Output the (x, y) coordinate of the center of the cell containing the given text.  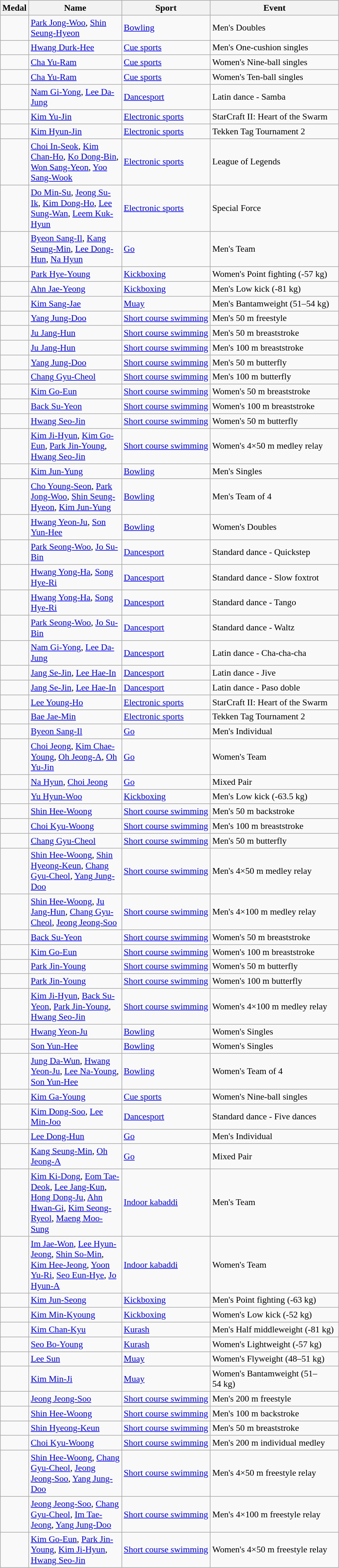
Kang Seung-Min, Oh Jeong-A (75, 1157)
Men's 4×50 m medley relay (275, 871)
Women's Low kick (-52 kg) (275, 1315)
Standard dance - Quickstep (275, 552)
Yu Hyun-Woo (75, 797)
Women's Ten-ball singles (275, 77)
Women's 4×50 m medley relay (275, 447)
Men's Low kick (-81 kg) (275, 289)
Kim Ji-Hyun, Kim Go-Eun, Park Jin-Young, Hwang Seo-Jin (75, 447)
Seo Bo-Young (75, 1344)
Choi In-Seok, Kim Chan-Ho, Ko Dong-Bin, Won Sang-Yeon, Yoo Sang-Wook (75, 162)
Kim Dong-Soo, Lee Min-Joo (75, 1116)
Men's Point fighting (-63 kg) (275, 1300)
Latin dance - Samba (275, 97)
Sport (166, 8)
Lee Dong-Hun (75, 1137)
Hwang Yeon-Ju (75, 1032)
Bae Jae-Min (75, 717)
Men's 4×100 m freestyle relay (275, 1514)
Hwang Seo-Jin (75, 421)
Jeong Jeong-Soo (75, 1399)
Im Jae-Won, Lee Hyun-Jeong, Shin So-Min, Kim Hee-Jeong, Yoon Yu-Ri, Seo Eun-Hye, Jo Hyun-A (75, 1265)
Na Hyun, Choi Jeong (75, 782)
Kim Min-Ji (75, 1379)
Standard dance - Five dances (275, 1116)
Ahn Jae-Yeong (75, 289)
Men's Singles (275, 472)
Kim Yu-Jin (75, 117)
Jung Da-Wun, Hwang Yeon-Ju, Lee Na-Young, Son Yun-Hee (75, 1072)
Shin Hee-Woong, Shin Hyeong-Keun, Chang Gyu-Cheol, Yang Jung-Doo (75, 871)
Hwang Yeon-Ju, Son Yun-Hee (75, 527)
Men's One-cushion singles (275, 48)
Men's 200 m individual medley (275, 1443)
Shin Hee-Woong, Ju Jang-Hun, Chang Gyu-Cheol, Jeong Jeong-Soo (75, 912)
Lee Sun (75, 1359)
Kim Ga-Young (75, 1097)
League of Legends (275, 162)
Cho Young-Seon, Park Jong-Woo, Shin Seung-Hyeon, Kim Jun-Yung (75, 497)
Latin dance - Paso doble (275, 688)
Women's Bantamweight (51–54 kg) (275, 1379)
Choi Jeong, Kim Chae-Young, Oh Jeong-A, Oh Yu-Jin (75, 757)
Men's 4×50 m freestyle relay (275, 1473)
Kim Chan-Kyu (75, 1330)
Women's 4×100 m medley relay (275, 1007)
Byeon Sang-Il, Kang Seung-Min, Lee Dong-Hun, Na Hyun (75, 249)
Shin Hee-Woong, Chang Gyu-Cheol, Jeong Jeong-Soo, Yang Jung-Doo (75, 1473)
Hwang Durk-Hee (75, 48)
Women's Team of 4 (275, 1072)
Byeon Sang-Il (75, 732)
Men's Team of 4 (275, 497)
Women's 4×50 m freestyle relay (275, 1550)
Event (275, 8)
Name (75, 8)
Special Force (275, 208)
Kim Jun-Yung (75, 472)
Men's Low kick (-63.5 kg) (275, 797)
Shin Hyeong-Keun (75, 1428)
Son Yun-Hee (75, 1046)
Standard dance - Slow foxtrot (275, 578)
Men's Half middleweight (-81 kg) (275, 1330)
Lee Young-Ho (75, 702)
Kim Hyun-Jin (75, 132)
Men's 50 m backstroke (275, 812)
Park Jong-Woo, Shin Seung-Hyeon (75, 28)
Jeong Jeong-Soo, Chang Gyu-Cheol, Im Tae-Jeong, Yang Jung-Doo (75, 1514)
Men's 100 m backstroke (275, 1414)
Men's Bantamweight (51–54 kg) (275, 304)
Women's Flyweight (48–51 kg) (275, 1359)
Men's 50 m freestyle (275, 318)
Kim Ki-Dong, Eom Tae-Deok, Lee Jang-Kun, Hong Dong-Ju, Ahn Hwan-Gi, Kim Seong-Ryeol, Maeng Moo-Sung (75, 1203)
Latin dance - Jive (275, 673)
Men's Doubles (275, 28)
Kim Jun-Seong (75, 1300)
Men's 200 m freestyle (275, 1399)
Women's Doubles (275, 527)
Women's Point fighting (-57 kg) (275, 274)
Medal (15, 8)
Women's Lightweight (-57 kg) (275, 1344)
Latin dance - Cha-cha-cha (275, 653)
Men's 4×100 m medley relay (275, 912)
Kim Sang-Jae (75, 304)
Standard dance - Waltz (275, 628)
Standard dance - Tango (275, 602)
Park Hye-Young (75, 274)
Kim Min-Kyoung (75, 1315)
Men's 100 m butterfly (275, 377)
Kim Go-Eun, Park Jin-Young, Kim Ji-Hyun, Hwang Seo-Jin (75, 1550)
Women's 100 m butterfly (275, 981)
Do Min-Su, Jeong Su-Ik, Kim Dong-Ho, Lee Sung-Wan, Leem Kuk-Hyun (75, 208)
Kim Ji-Hyun, Back Su-Yeon, Park Jin-Young, Hwang Seo-Jin (75, 1007)
